Return [x, y] of the center of cell containing provided text 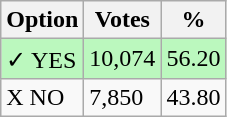
Votes [122, 20]
✓ YES [42, 59]
Option [42, 20]
10,074 [122, 59]
7,850 [122, 97]
X NO [42, 97]
% [194, 20]
56.20 [194, 59]
43.80 [194, 97]
